Capture the cell that displays the provided text and extract its [X, Y] central coordinate. 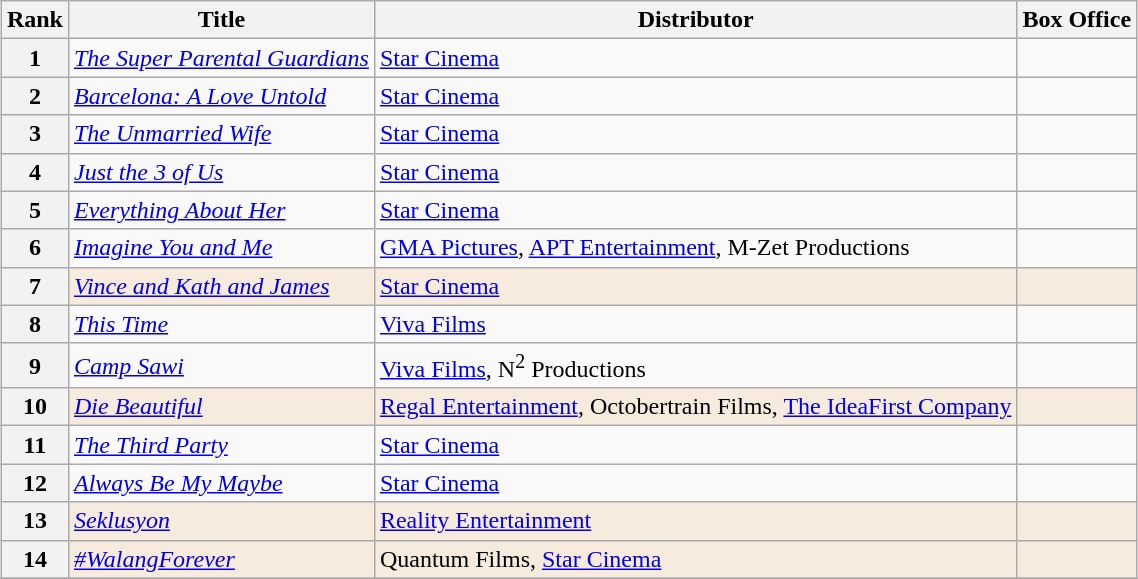
Box Office [1077, 20]
#WalangForever [221, 559]
Camp Sawi [221, 366]
Quantum Films, Star Cinema [695, 559]
12 [34, 483]
Rank [34, 20]
6 [34, 248]
Viva Films, N2 Productions [695, 366]
Imagine You and Me [221, 248]
This Time [221, 324]
Always Be My Maybe [221, 483]
7 [34, 286]
10 [34, 407]
Distributor [695, 20]
9 [34, 366]
Just the 3 of Us [221, 172]
11 [34, 445]
The Unmarried Wife [221, 134]
The Super Parental Guardians [221, 58]
8 [34, 324]
3 [34, 134]
Viva Films [695, 324]
GMA Pictures, APT Entertainment, M-Zet Productions [695, 248]
14 [34, 559]
2 [34, 96]
Seklusyon [221, 521]
The Third Party [221, 445]
4 [34, 172]
Die Beautiful [221, 407]
Regal Entertainment, Octobertrain Films, The IdeaFirst Company [695, 407]
Reality Entertainment [695, 521]
Everything About Her [221, 210]
Vince and Kath and James [221, 286]
5 [34, 210]
13 [34, 521]
1 [34, 58]
Barcelona: A Love Untold [221, 96]
Title [221, 20]
